Return [X, Y] of the center of cell containing provided text 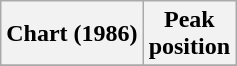
Peakposition [189, 34]
Chart (1986) [72, 34]
